Scan for the cell matching the given text and deliver its (X, Y) coordinate at center. 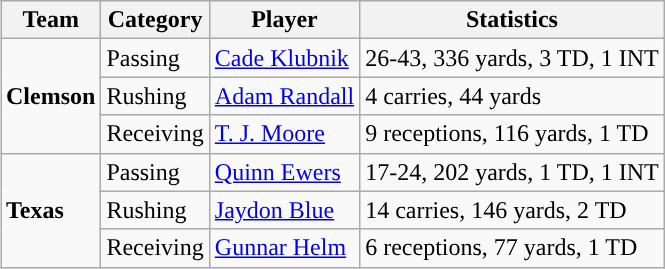
Player (284, 20)
Cade Klubnik (284, 58)
6 receptions, 77 yards, 1 TD (512, 248)
Team (50, 20)
Statistics (512, 20)
Gunnar Helm (284, 248)
9 receptions, 116 yards, 1 TD (512, 134)
Jaydon Blue (284, 210)
Clemson (50, 96)
Adam Randall (284, 96)
T. J. Moore (284, 134)
4 carries, 44 yards (512, 96)
17-24, 202 yards, 1 TD, 1 INT (512, 172)
Texas (50, 210)
Quinn Ewers (284, 172)
Category (155, 20)
14 carries, 146 yards, 2 TD (512, 210)
26-43, 336 yards, 3 TD, 1 INT (512, 58)
